Detect which cell encompasses the target text, then output its (X, Y) center coordinate. 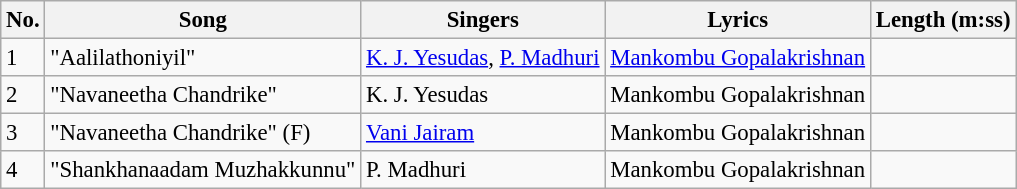
"Shankhanaadam Muzhakkunnu" (203, 170)
"Navaneetha Chandrike" (F) (203, 133)
Lyrics (738, 20)
Vani Jairam (483, 133)
2 (23, 95)
"Aalilathoniyil" (203, 58)
K. J. Yesudas (483, 95)
Singers (483, 20)
3 (23, 133)
P. Madhuri (483, 170)
4 (23, 170)
1 (23, 58)
Length (m:ss) (942, 20)
K. J. Yesudas, P. Madhuri (483, 58)
No. (23, 20)
"Navaneetha Chandrike" (203, 95)
Song (203, 20)
